From the cell containing the given text, extract its center point as [x, y] coordinate. 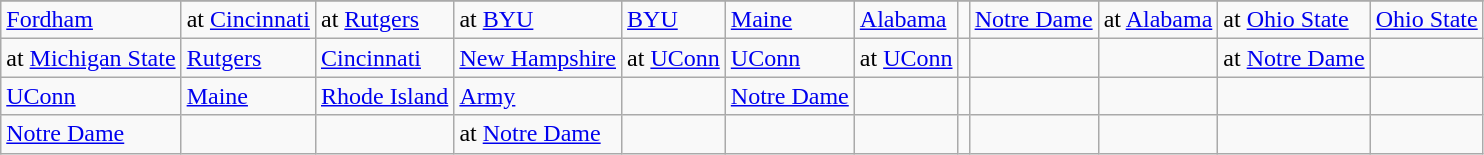
New Hampshire [538, 58]
Alabama [906, 20]
Rhode Island [384, 96]
at Ohio State [1294, 20]
at Rutgers [384, 20]
Fordham [91, 20]
Army [538, 96]
at Cincinnati [248, 20]
Cincinnati [384, 58]
at Michigan State [91, 58]
BYU [674, 20]
Rutgers [248, 58]
at Alabama [1158, 20]
Ohio State [1426, 20]
at BYU [538, 20]
